Detect which cell encompasses the target text, then output its (X, Y) center coordinate. 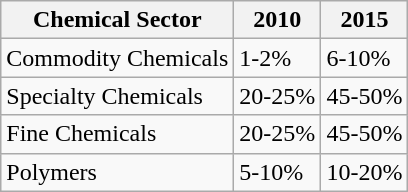
Chemical Sector (118, 20)
Commodity Chemicals (118, 58)
Polymers (118, 172)
10-20% (364, 172)
5-10% (278, 172)
1-2% (278, 58)
2015 (364, 20)
6-10% (364, 58)
Specialty Chemicals (118, 96)
2010 (278, 20)
Fine Chemicals (118, 134)
